Extract the (X, Y) coordinate from the center of the cell holding the provided text.  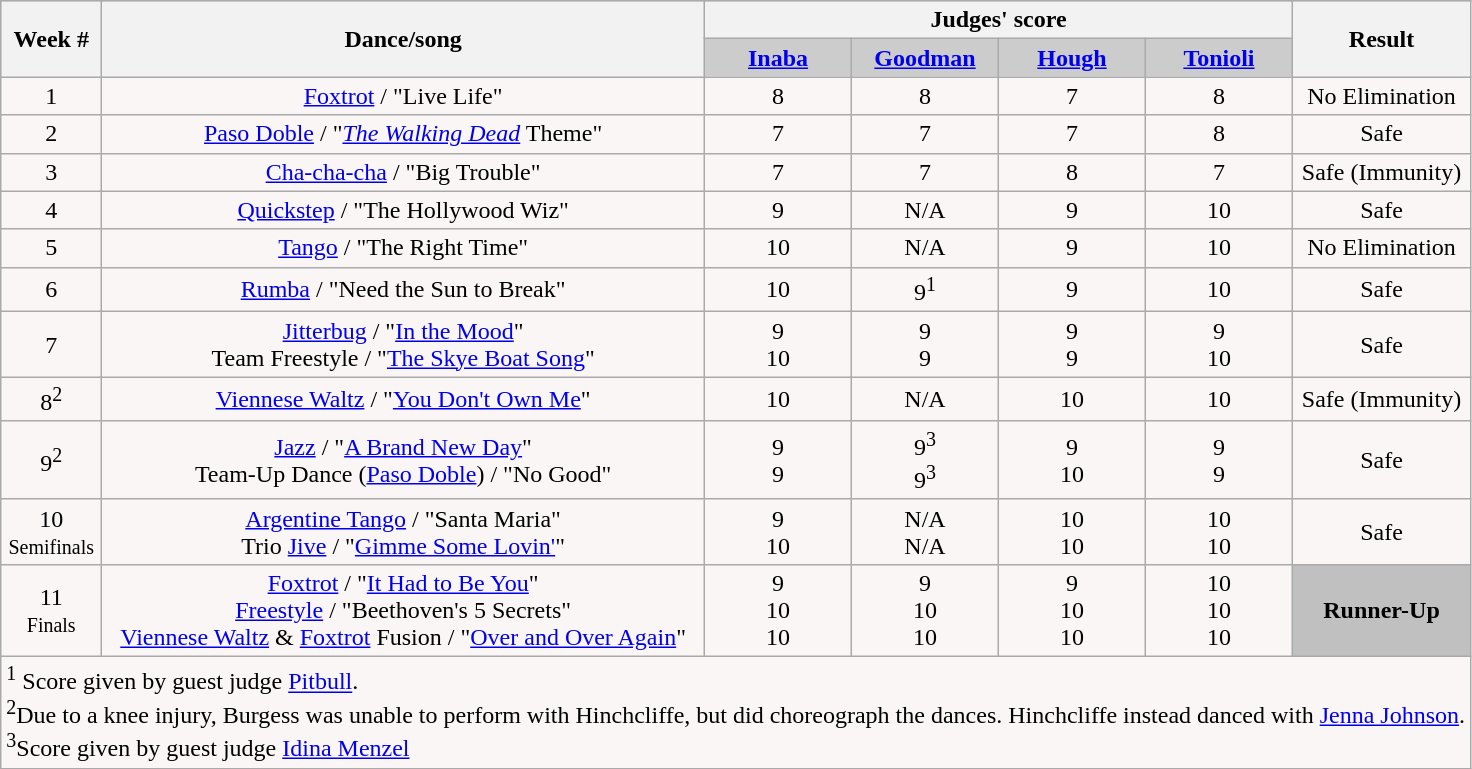
2 (52, 134)
9393 (926, 460)
Foxtrot / "It Had to Be You" Freestyle / "Beethoven's 5 Secrets" Viennese Waltz & Foxtrot Fusion / "Over and Over Again" (404, 610)
5 (52, 248)
92 (52, 460)
Tonioli (1218, 58)
Goodman (926, 58)
Judges' score (999, 20)
4 (52, 210)
N/AN/A (926, 532)
Hough (1072, 58)
Runner-Up (1381, 610)
Dance/song (404, 39)
101010 (1218, 610)
1 (52, 96)
Result (1381, 39)
Inaba (778, 58)
Quickstep / "The Hollywood Wiz" (404, 210)
82 (52, 400)
91 (926, 290)
Foxtrot / "Live Life" (404, 96)
Week # (52, 39)
Tango / "The Right Time" (404, 248)
Argentine Tango / "Santa Maria" Trio Jive / "Gimme Some Lovin'" (404, 532)
Jazz / "A Brand New Day" Team-Up Dance (Paso Doble) / "No Good" (404, 460)
Jitterbug / "In the Mood" Team Freestyle / "The Skye Boat Song" (404, 344)
Viennese Waltz / "You Don't Own Me" (404, 400)
Cha-cha-cha / "Big Trouble" (404, 172)
10Semifinals (52, 532)
3 (52, 172)
6 (52, 290)
11Finals (52, 610)
Rumba / "Need the Sun to Break" (404, 290)
Paso Doble / "The Walking Dead Theme" (404, 134)
